Return the (x, y) coordinate for the center point of the cell that contains the specified text.  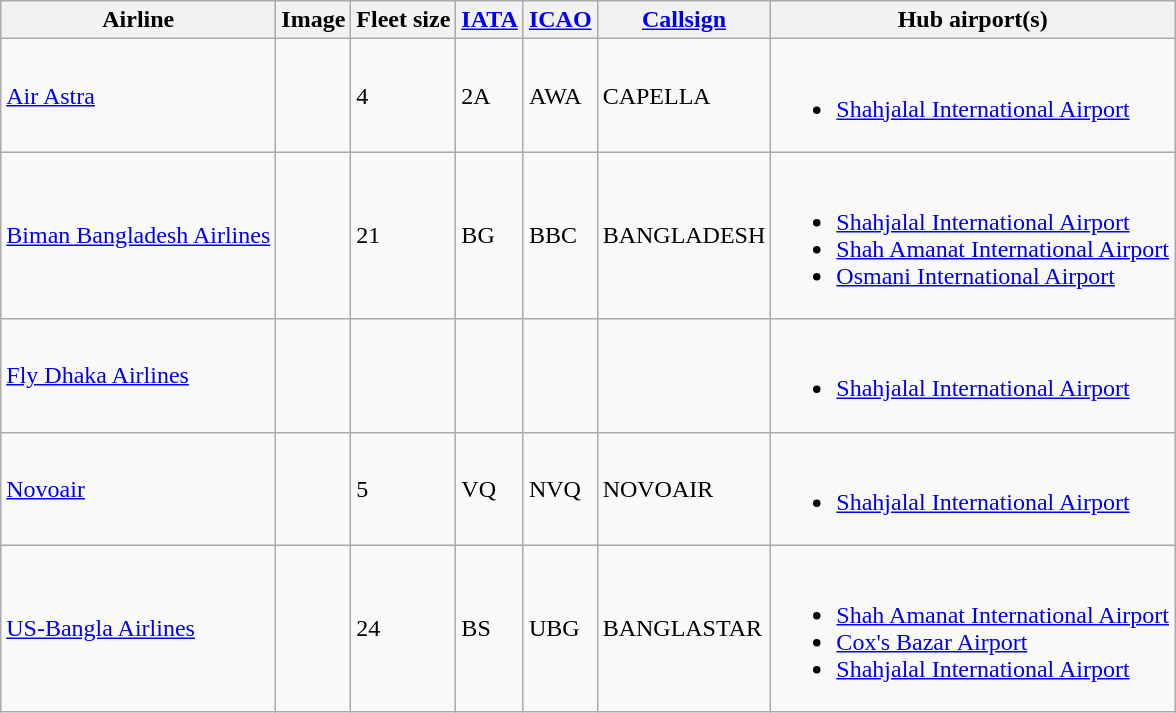
Image (314, 20)
24 (404, 628)
Air Astra (138, 96)
Shahjalal International AirportShah Amanat International AirportOsmani International Airport (973, 236)
Fly Dhaka Airlines (138, 376)
Callsign (684, 20)
4 (404, 96)
UBG (560, 628)
5 (404, 488)
ICAO (560, 20)
VQ (490, 488)
BANGLADESH (684, 236)
BANGLASTAR (684, 628)
Airline (138, 20)
Biman Bangladesh Airlines (138, 236)
NOVOAIR (684, 488)
US-Bangla Airlines (138, 628)
AWA (560, 96)
BG (490, 236)
2A (490, 96)
Hub airport(s) (973, 20)
BBC (560, 236)
Fleet size (404, 20)
21 (404, 236)
Shah Amanat International AirportCox's Bazar AirportShahjalal International Airport (973, 628)
Novoair (138, 488)
BS (490, 628)
NVQ (560, 488)
CAPELLA (684, 96)
IATA (490, 20)
